Determine the (x, y) coordinate at the center of the cell enclosing the given text.  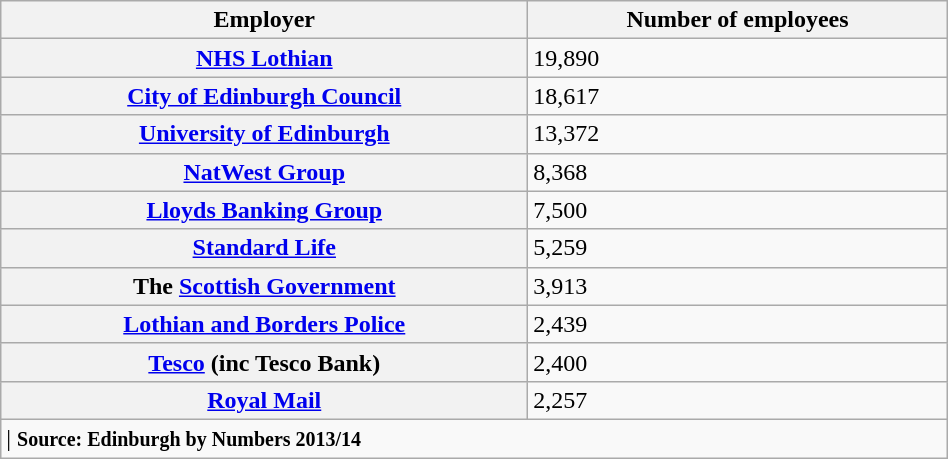
Number of employees (738, 20)
Royal Mail (264, 400)
NHS Lothian (264, 58)
NatWest Group (264, 172)
The Scottish Government (264, 286)
3,913 (738, 286)
City of Edinburgh Council (264, 96)
University of Edinburgh (264, 134)
| Source: Edinburgh by Numbers 2013/14 (474, 438)
18,617 (738, 96)
2,400 (738, 362)
Lloyds Banking Group (264, 210)
2,439 (738, 324)
19,890 (738, 58)
13,372 (738, 134)
Tesco (inc Tesco Bank) (264, 362)
7,500 (738, 210)
5,259 (738, 248)
8,368 (738, 172)
Standard Life (264, 248)
2,257 (738, 400)
Lothian and Borders Police (264, 324)
Employer (264, 20)
